Extract the [x, y] coordinate from the center of the cell holding the provided text.  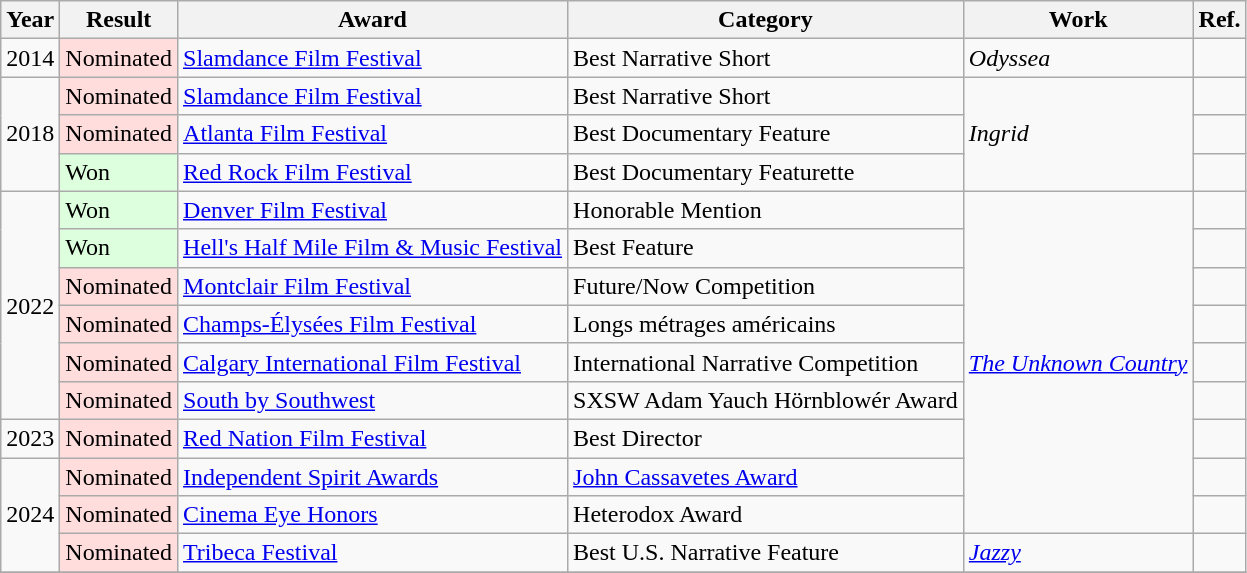
2022 [30, 305]
Best Documentary Feature [766, 134]
Montclair Film Festival [373, 286]
Independent Spirit Awards [373, 477]
Result [119, 20]
Ref. [1220, 20]
Atlanta Film Festival [373, 134]
2024 [30, 515]
John Cassavetes Award [766, 477]
Red Rock Film Festival [373, 172]
Ingrid [1078, 134]
Jazzy [1078, 553]
Best U.S. Narrative Feature [766, 553]
International Narrative Competition [766, 362]
Award [373, 20]
Cinema Eye Honors [373, 515]
The Unknown Country [1078, 362]
South by Southwest [373, 400]
Best Documentary Featurette [766, 172]
Honorable Mention [766, 210]
Best Director [766, 438]
Tribeca Festival [373, 553]
SXSW Adam Yauch Hörnblowér Award [766, 400]
2023 [30, 438]
Red Nation Film Festival [373, 438]
Longs métrages américains [766, 324]
2018 [30, 134]
Champs-Élysées Film Festival [373, 324]
Category [766, 20]
Odyssea [1078, 58]
Heterodox Award [766, 515]
Work [1078, 20]
Best Feature [766, 248]
Year [30, 20]
2014 [30, 58]
Future/Now Competition [766, 286]
Hell's Half Mile Film & Music Festival [373, 248]
Denver Film Festival [373, 210]
Calgary International Film Festival [373, 362]
